Return (X, Y) of the center of cell containing provided text 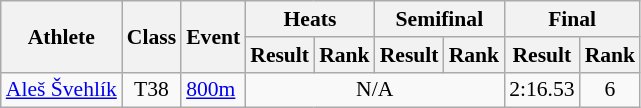
800m (213, 90)
Semifinal (440, 19)
Class (152, 36)
Athlete (62, 36)
6 (610, 90)
2:16.53 (542, 90)
T38 (152, 90)
N/A (374, 90)
Heats (310, 19)
Event (213, 36)
Aleš Švehlík (62, 90)
Final (572, 19)
